Return (x, y) of the center of cell containing provided text 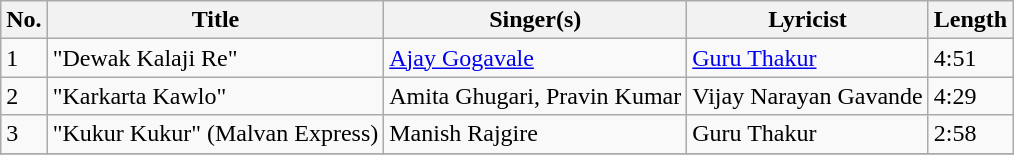
Title (216, 20)
Amita Ghugari, Pravin Kumar (536, 96)
Singer(s) (536, 20)
Vijay Narayan Gavande (808, 96)
2 (24, 96)
Lyricist (808, 20)
2:58 (970, 134)
4:29 (970, 96)
"Dewak Kalaji Re" (216, 58)
Manish Rajgire (536, 134)
Ajay Gogavale (536, 58)
Length (970, 20)
4:51 (970, 58)
3 (24, 134)
"Kukur Kukur" (Malvan Express) (216, 134)
1 (24, 58)
"Karkarta Kawlo" (216, 96)
No. (24, 20)
